Return the (x, y) coordinate for the center point of the cell that contains the specified text.  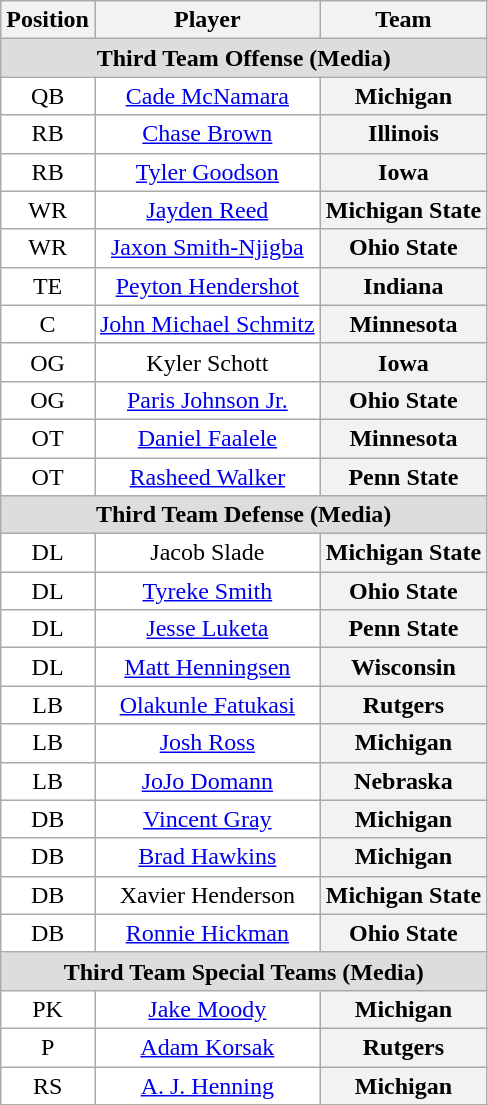
Olakunle Fatukasi (207, 705)
Tyreke Smith (207, 591)
Jayden Reed (207, 210)
Third Team Offense (Media) (244, 58)
Cade McNamara (207, 96)
Brad Hawkins (207, 857)
Nebraska (403, 781)
Indiana (403, 286)
Position (48, 20)
Illinois (403, 134)
Xavier Henderson (207, 895)
Daniel Faalele (207, 438)
Matt Henningsen (207, 667)
Paris Johnson Jr. (207, 400)
Adam Korsak (207, 1047)
P (48, 1047)
RS (48, 1085)
Ronnie Hickman (207, 933)
TE (48, 286)
Jesse Luketa (207, 629)
Third Team Defense (Media) (244, 515)
JoJo Domann (207, 781)
Jake Moody (207, 1009)
Josh Ross (207, 743)
Rasheed Walker (207, 477)
John Michael Schmitz (207, 324)
Chase Brown (207, 134)
PK (48, 1009)
Jacob Slade (207, 553)
Vincent Gray (207, 819)
QB (48, 96)
Player (207, 20)
Wisconsin (403, 667)
Jaxon Smith-Njigba (207, 248)
Third Team Special Teams (Media) (244, 971)
Kyler Schott (207, 362)
Team (403, 20)
Tyler Goodson (207, 172)
A. J. Henning (207, 1085)
Peyton Hendershot (207, 286)
C (48, 324)
